Capture the cell that displays the provided text and extract its [X, Y] central coordinate. 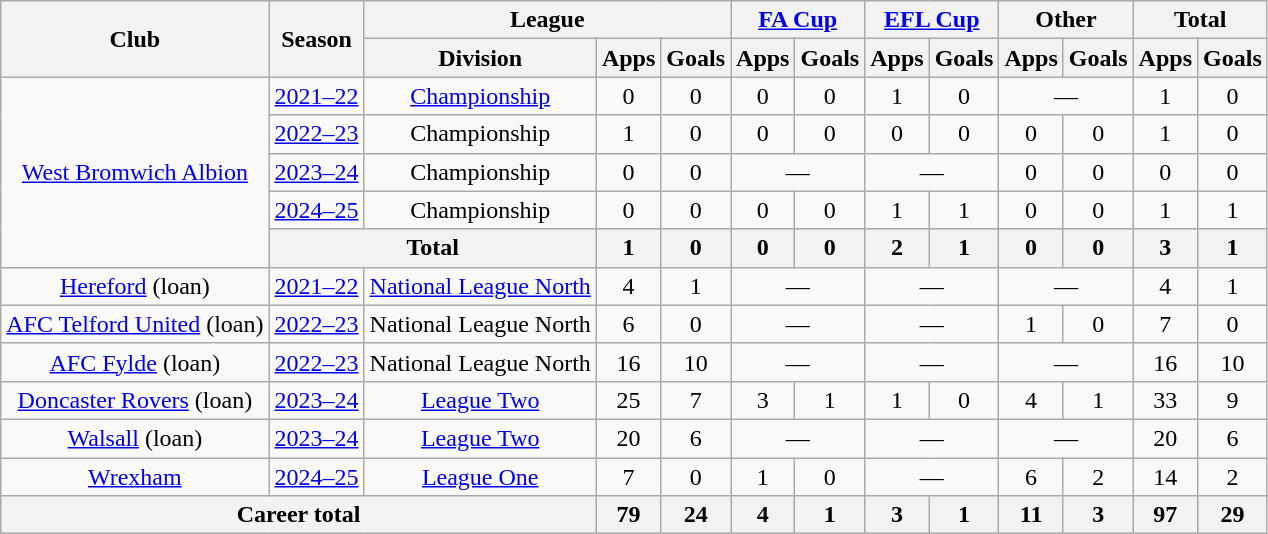
33 [1165, 400]
97 [1165, 515]
25 [628, 400]
11 [1031, 515]
Club [135, 39]
Season [316, 39]
Division [480, 58]
AFC Fylde (loan) [135, 362]
AFC Telford United (loan) [135, 324]
League One [480, 477]
Other [1066, 20]
29 [1233, 515]
Doncaster Rovers (loan) [135, 400]
League [547, 20]
24 [696, 515]
West Bromwich Albion [135, 172]
EFL Cup [932, 20]
Wrexham [135, 477]
Career total [299, 515]
Hereford (loan) [135, 286]
9 [1233, 400]
Walsall (loan) [135, 438]
FA Cup [798, 20]
14 [1165, 477]
79 [628, 515]
